Detect which cell encompasses the target text, then output its [x, y] center coordinate. 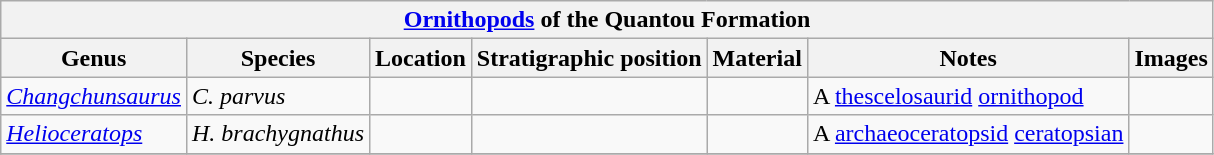
Helioceratops [94, 134]
A archaeoceratopsid ceratopsian [968, 134]
Ornithopods of the Quantou Formation [608, 20]
A thescelosaurid ornithopod [968, 96]
Genus [94, 58]
Changchunsaurus [94, 96]
C. parvus [278, 96]
Species [278, 58]
Location [421, 58]
Images [1171, 58]
H. brachygnathus [278, 134]
Notes [968, 58]
Material [757, 58]
Stratigraphic position [589, 58]
